From the cell containing the given text, extract its center point as [x, y] coordinate. 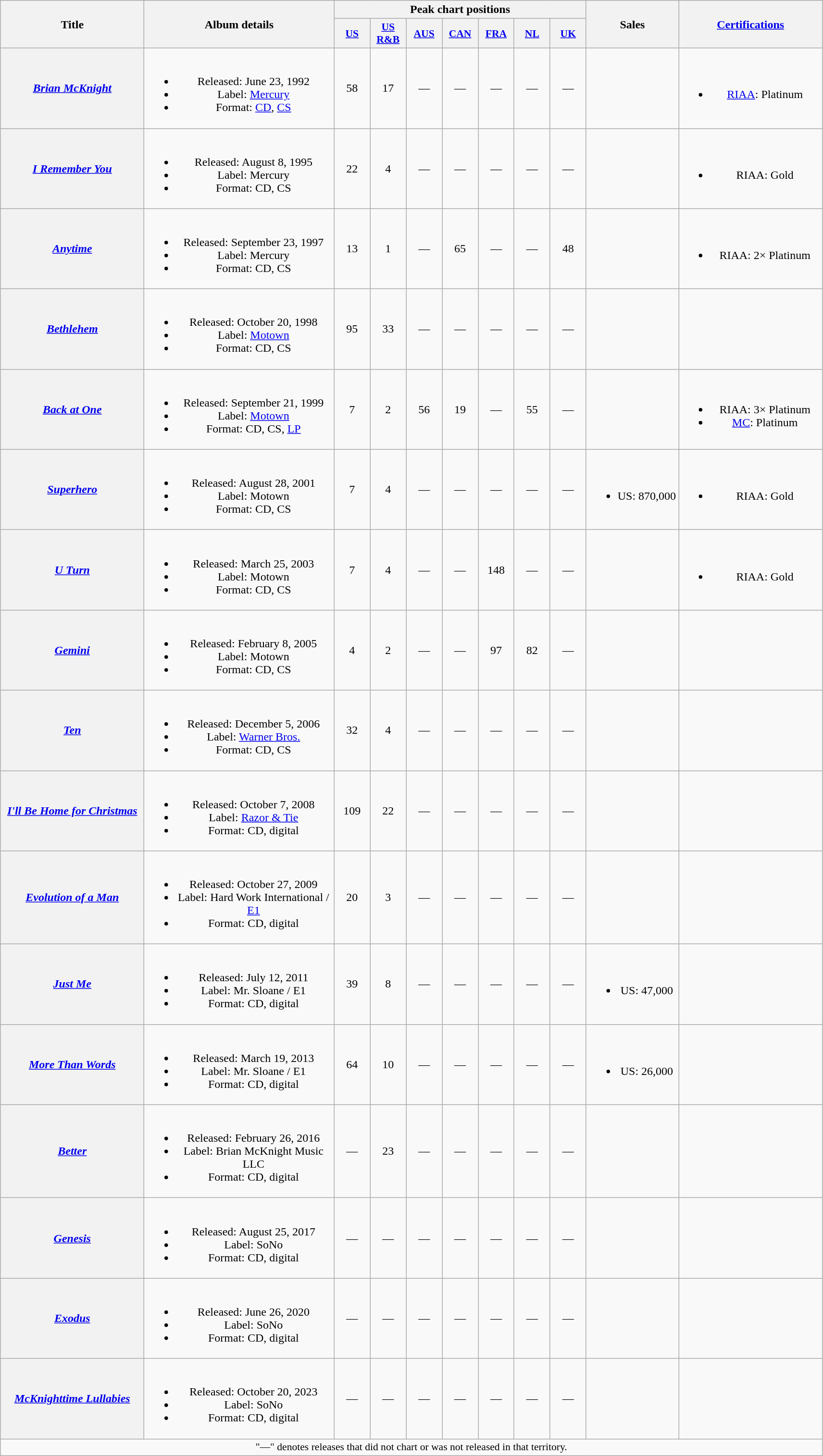
17 [388, 88]
97 [496, 650]
Released: October 20, 1998Label: MotownFormat: CD, CS [239, 329]
48 [568, 249]
NL [532, 34]
10 [388, 1065]
McKnighttime Lullabies [72, 1398]
58 [352, 88]
Released: October 20, 2023Label: SoNoFormat: CD, digital [239, 1398]
Title [72, 24]
39 [352, 984]
CAN [461, 34]
Released: July 12, 2011Label: Mr. Sloane / E1Format: CD, digital [239, 984]
Peak chart positions [460, 10]
Anytime [72, 249]
65 [461, 249]
RIAA: Platinum [751, 88]
Released: October 27, 2009Label: Hard Work International / E1Format: CD, digital [239, 898]
Released: June 23, 1992Label: MercuryFormat: CD, CS [239, 88]
AUS [424, 34]
56 [424, 409]
Genesis [72, 1238]
UK [568, 34]
Released: March 19, 2013Label: Mr. Sloane / E1Format: CD, digital [239, 1065]
U Turn [72, 570]
Certifications [751, 24]
Released: September 21, 1999Label: MotownFormat: CD, CS, LP [239, 409]
Released: August 8, 1995Label: MercuryFormat: CD, CS [239, 168]
Released: February 8, 2005Label: MotownFormat: CD, CS [239, 650]
Evolution of a Man [72, 898]
RIAA: 3× PlatinumMC: Platinum [751, 409]
33 [388, 329]
64 [352, 1065]
Released: June 26, 2020Label: SoNoFormat: CD, digital [239, 1319]
Released: October 7, 2008Label: Razor & TieFormat: CD, digital [239, 811]
I Remember You [72, 168]
US R&B [388, 34]
32 [352, 730]
Released: August 28, 2001Label: MotownFormat: CD, CS [239, 489]
23 [388, 1151]
82 [532, 650]
RIAA: 2× Platinum [751, 249]
Released: February 26, 2016Label: Brian McKnight Music LLCFormat: CD, digital [239, 1151]
I'll Be Home for Christmas [72, 811]
55 [532, 409]
19 [461, 409]
Superhero [72, 489]
Released: December 5, 2006Label: Warner Bros.Format: CD, CS [239, 730]
20 [352, 898]
Released: March 25, 2003Label: MotownFormat: CD, CS [239, 570]
Released: September 23, 1997Label: MercuryFormat: CD, CS [239, 249]
Exodus [72, 1319]
More Than Words [72, 1065]
Just Me [72, 984]
Ten [72, 730]
Gemini [72, 650]
Better [72, 1151]
3 [388, 898]
148 [496, 570]
1 [388, 249]
FRA [496, 34]
Released: August 25, 2017Label: SoNoFormat: CD, digital [239, 1238]
109 [352, 811]
13 [352, 249]
8 [388, 984]
Brian McKnight [72, 88]
Sales [632, 24]
95 [352, 329]
US: 47,000 [632, 984]
Album details [239, 24]
Bethlehem [72, 329]
US [352, 34]
US: 26,000 [632, 1065]
"—" denotes releases that did not chart or was not released in that territory. [411, 1447]
Back at One [72, 409]
US: 870,000 [632, 489]
